Identify which cell holds the provided text, then report its (x, y) central coordinate. 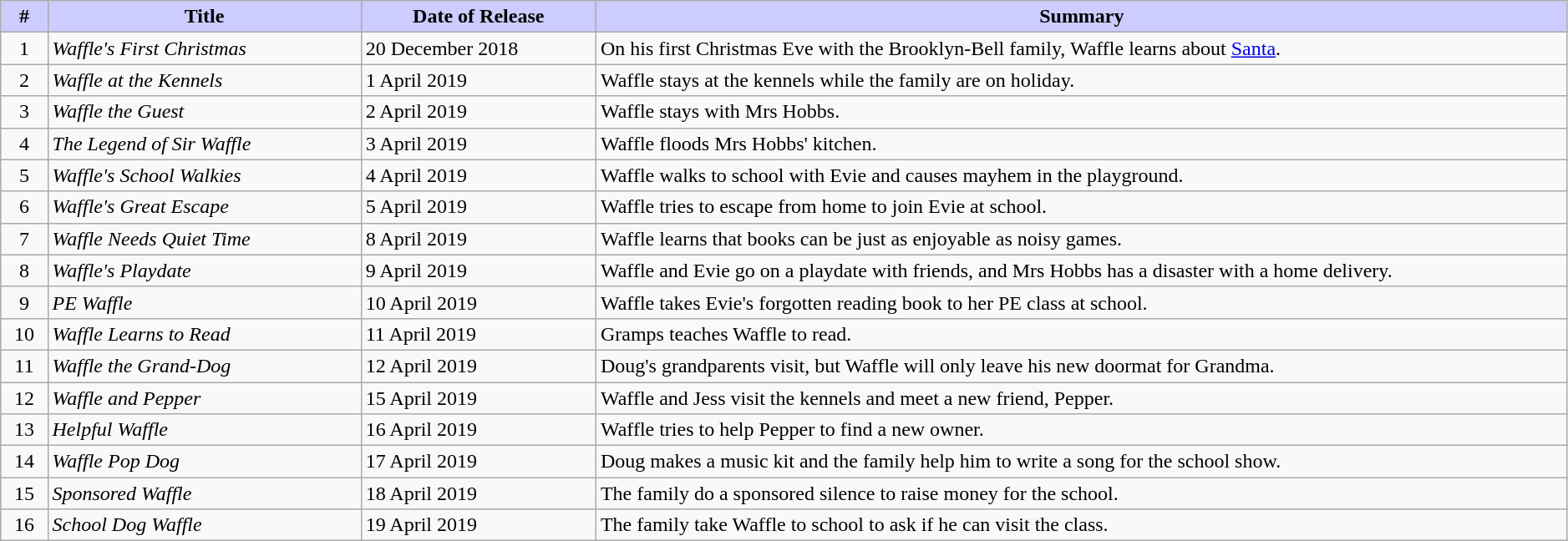
Doug makes a music kit and the family help him to write a song for the school show. (1081, 462)
Waffle and Pepper (204, 398)
Waffle floods Mrs Hobbs' kitchen. (1081, 144)
PE Waffle (204, 302)
Waffle Learns to Read (204, 334)
1 (24, 48)
Waffle the Grand-Dog (204, 366)
5 (24, 175)
2 April 2019 (478, 112)
# (24, 17)
Waffle's Great Escape (204, 207)
Waffle stays with Mrs Hobbs. (1081, 112)
Summary (1081, 17)
The family take Waffle to school to ask if he can visit the class. (1081, 525)
2 (24, 80)
Helpful Waffle (204, 430)
Waffle the Guest (204, 112)
Waffle Needs Quiet Time (204, 239)
Waffle walks to school with Evie and causes mayhem in the playground. (1081, 175)
1 April 2019 (478, 80)
8 April 2019 (478, 239)
4 April 2019 (478, 175)
11 (24, 366)
11 April 2019 (478, 334)
16 April 2019 (478, 430)
3 April 2019 (478, 144)
The Legend of Sir Waffle (204, 144)
Waffle stays at the kennels while the family are on holiday. (1081, 80)
Waffle learns that books can be just as enjoyable as noisy games. (1081, 239)
On his first Christmas Eve with the Brooklyn-Bell family, Waffle learns about Santa. (1081, 48)
Title (204, 17)
9 (24, 302)
15 (24, 493)
9 April 2019 (478, 270)
5 April 2019 (478, 207)
Waffle tries to help Pepper to find a new owner. (1081, 430)
Waffle's School Walkies (204, 175)
13 (24, 430)
15 April 2019 (478, 398)
Waffle tries to escape from home to join Evie at school. (1081, 207)
School Dog Waffle (204, 525)
Gramps teaches Waffle to read. (1081, 334)
Date of Release (478, 17)
17 April 2019 (478, 462)
4 (24, 144)
8 (24, 270)
10 (24, 334)
The family do a sponsored silence to raise money for the school. (1081, 493)
12 April 2019 (478, 366)
Waffle and Jess visit the kennels and meet a new friend, Pepper. (1081, 398)
Waffle at the Kennels (204, 80)
10 April 2019 (478, 302)
7 (24, 239)
Doug's grandparents visit, but Waffle will only leave his new doormat for Grandma. (1081, 366)
12 (24, 398)
Waffle Pop Dog (204, 462)
3 (24, 112)
6 (24, 207)
Waffle and Evie go on a playdate with friends, and Mrs Hobbs has a disaster with a home delivery. (1081, 270)
Waffle's First Christmas (204, 48)
18 April 2019 (478, 493)
16 (24, 525)
Sponsored Waffle (204, 493)
20 December 2018 (478, 48)
Waffle's Playdate (204, 270)
Waffle takes Evie's forgotten reading book to her PE class at school. (1081, 302)
14 (24, 462)
19 April 2019 (478, 525)
